Locate the cell with the specified text and output its (x, y) center coordinate. 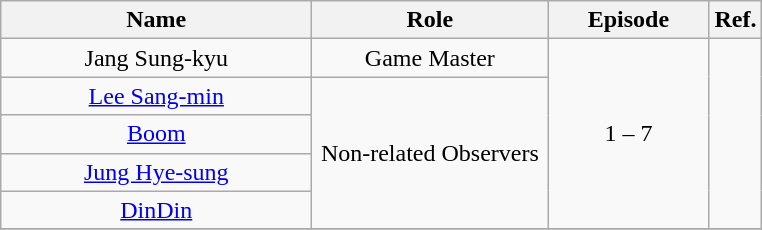
Jung Hye-sung (156, 172)
1 – 7 (628, 134)
Boom (156, 134)
Episode (628, 20)
DinDin (156, 210)
Non-related Observers (430, 153)
Name (156, 20)
Role (430, 20)
Game Master (430, 58)
Jang Sung-kyu (156, 58)
Ref. (736, 20)
Lee Sang-min (156, 96)
